For the text-containing cell, return its midpoint in (X, Y) coordinate format. 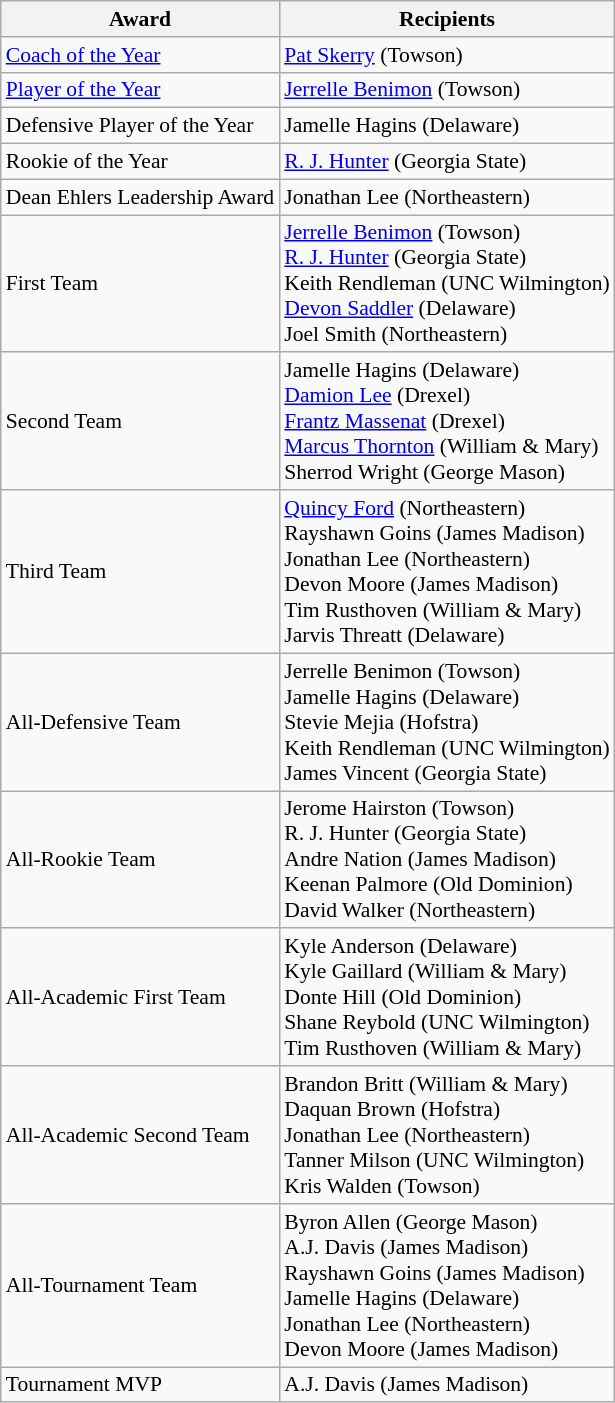
Recipients (447, 19)
Jerrelle Benimon (Towson) (447, 90)
Jamelle Hagins (Delaware) (447, 126)
Rookie of the Year (140, 162)
All-Defensive Team (140, 722)
Kyle Anderson (Delaware) Kyle Gaillard (William & Mary) Donte Hill (Old Dominion) Shane Reybold (UNC Wilmington) Tim Rusthoven (William & Mary) (447, 998)
All-Tournament Team (140, 1286)
Jerrelle Benimon (Towson) Jamelle Hagins (Delaware) Stevie Mejia (Hofstra) Keith Rendleman (UNC Wilmington) James Vincent (Georgia State) (447, 722)
First Team (140, 284)
Pat Skerry (Towson) (447, 55)
Tournament MVP (140, 1385)
Jamelle Hagins (Delaware) Damion Lee (Drexel) Frantz Massenat (Drexel) Marcus Thornton (William & Mary) Sherrod Wright (George Mason) (447, 422)
All-Academic Second Team (140, 1135)
Jerome Hairston (Towson) R. J. Hunter (Georgia State) Andre Nation (James Madison) Keenan Palmore (Old Dominion) David Walker (Northeastern) (447, 860)
Award (140, 19)
Jerrelle Benimon (Towson) R. J. Hunter (Georgia State) Keith Rendleman (UNC Wilmington) Devon Saddler (Delaware) Joel Smith (Northeastern) (447, 284)
Coach of the Year (140, 55)
Second Team (140, 422)
Brandon Britt (William & Mary) Daquan Brown (Hofstra) Jonathan Lee (Northeastern) Tanner Milson (UNC Wilmington) Kris Walden (Towson) (447, 1135)
Player of the Year (140, 90)
Jonathan Lee (Northeastern) (447, 197)
Defensive Player of the Year (140, 126)
A.J. Davis (James Madison) (447, 1385)
Dean Ehlers Leadership Award (140, 197)
All-Academic First Team (140, 998)
Third Team (140, 572)
All-Rookie Team (140, 860)
R. J. Hunter (Georgia State) (447, 162)
